Extract the [x, y] coordinate from the center of the cell holding the provided text.  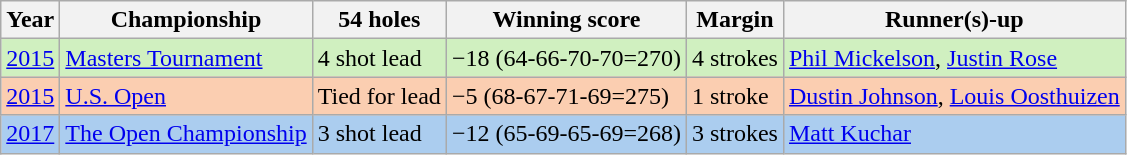
3 strokes [734, 134]
−18 (64-66-70-70=270) [566, 58]
−5 (68-67-71-69=275) [566, 96]
The Open Championship [186, 134]
54 holes [379, 20]
Phil Mickelson, Justin Rose [954, 58]
Winning score [566, 20]
4 shot lead [379, 58]
Championship [186, 20]
U.S. Open [186, 96]
Tied for lead [379, 96]
Masters Tournament [186, 58]
−12 (65-69-65-69=268) [566, 134]
Margin [734, 20]
1 stroke [734, 96]
Dustin Johnson, Louis Oosthuizen [954, 96]
Runner(s)-up [954, 20]
Matt Kuchar [954, 134]
Year [30, 20]
2017 [30, 134]
3 shot lead [379, 134]
4 strokes [734, 58]
